Scan for the cell matching the given text and deliver its [x, y] coordinate at center. 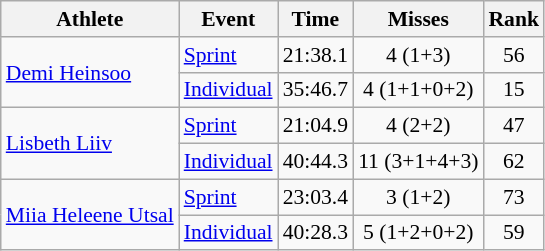
56 [514, 55]
21:38.1 [316, 55]
59 [514, 233]
21:04.9 [316, 126]
Lisbeth Liiv [90, 144]
23:03.4 [316, 197]
Athlete [90, 19]
4 (1+1+0+2) [418, 90]
62 [514, 162]
Rank [514, 19]
4 (1+3) [418, 55]
Miia Heleene Utsal [90, 214]
Demi Heinsoo [90, 72]
4 (2+2) [418, 126]
3 (1+2) [418, 197]
Time [316, 19]
47 [514, 126]
35:46.7 [316, 90]
Misses [418, 19]
40:44.3 [316, 162]
40:28.3 [316, 233]
73 [514, 197]
11 (3+1+4+3) [418, 162]
Event [228, 19]
5 (1+2+0+2) [418, 233]
15 [514, 90]
